Locate the cell with the specified text and output its (X, Y) center coordinate. 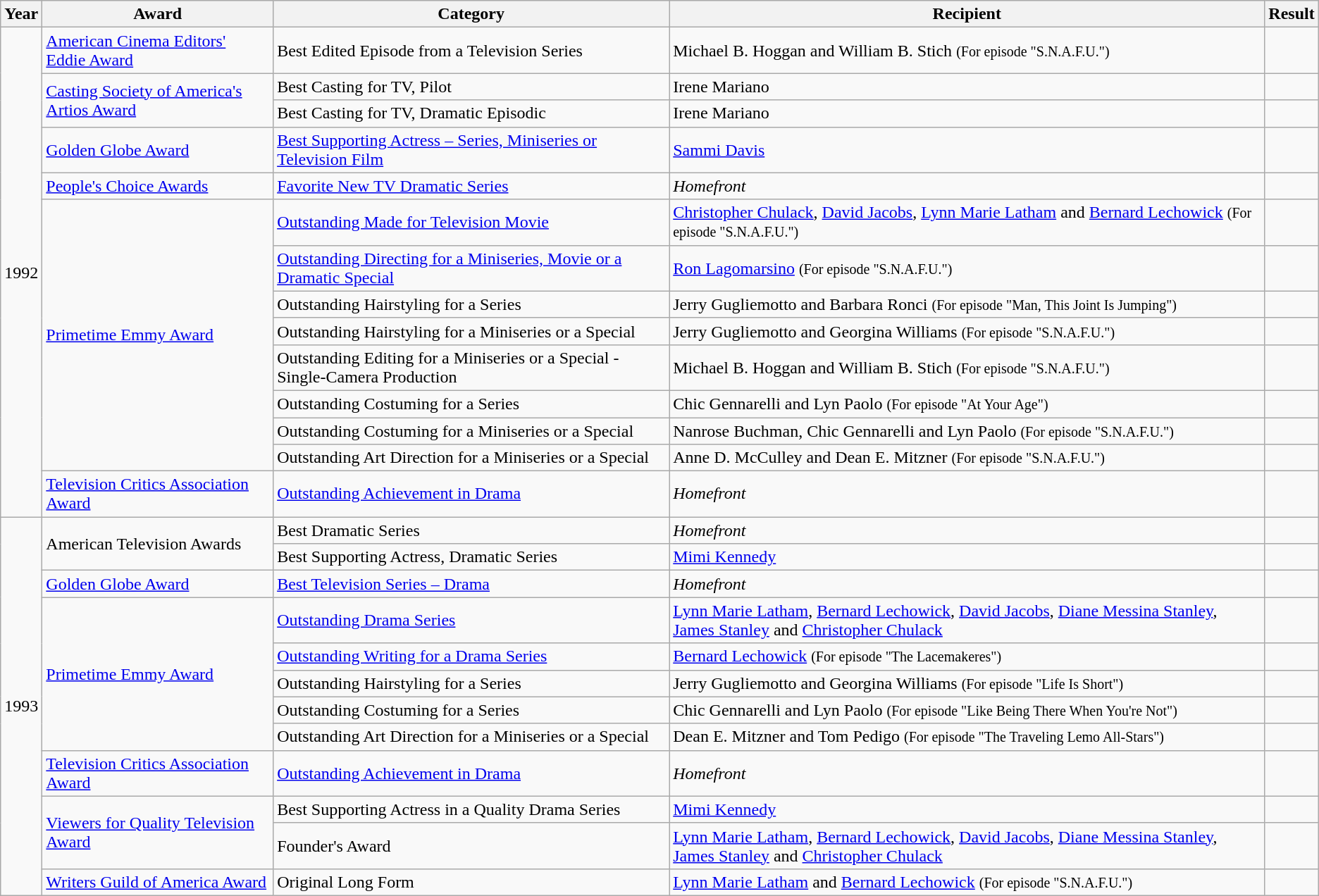
Dean E. Mitzner and Tom Pedigo (For episode "The Traveling Lemo All-Stars") (967, 737)
Best Dramatic Series (471, 530)
Best Casting for TV, Pilot (471, 87)
1993 (21, 707)
Christopher Chulack, David Jacobs, Lynn Marie Latham and Bernard Lechowick (For episode "S.N.A.F.U.") (967, 223)
Best Edited Episode from a Television Series (471, 51)
Best Supporting Actress – Series, Miniseries or Television Film (471, 149)
American Cinema Editors' Eddie Award (158, 51)
Jerry Gugliemotto and Barbara Ronci (For episode "Man, This Joint Is Jumping") (967, 304)
Bernard Lechowick (For episode "The Lacemakeres") (967, 657)
Best Television Series – Drama (471, 584)
Outstanding Made for Television Movie (471, 223)
Nanrose Buchman, Chic Gennarelli and Lyn Paolo (For episode "S.N.A.F.U.") (967, 430)
Writers Guild of America Award (158, 882)
American Television Awards (158, 544)
Anne D. McCulley and Dean E. Mitzner (For episode "S.N.A.F.U.") (967, 458)
Jerry Gugliemotto and Georgina Williams (For episode "S.N.A.F.U.") (967, 331)
Outstanding Costuming for a Miniseries or a Special (471, 430)
Founder's Award (471, 845)
Best Casting for TV, Dramatic Episodic (471, 113)
People's Choice Awards (158, 186)
Viewers for Quality Television Award (158, 833)
Chic Gennarelli and Lyn Paolo (For episode "Like Being There When You're Not") (967, 710)
Outstanding Directing for a Miniseries, Movie or a Dramatic Special (471, 268)
Ron Lagomarsino (For episode "S.N.A.F.U.") (967, 268)
Recipient (967, 14)
Award (158, 14)
Chic Gennarelli and Lyn Paolo (For episode "At Your Age") (967, 404)
1992 (21, 272)
Favorite New TV Dramatic Series (471, 186)
Original Long Form (471, 882)
Outstanding Editing for a Miniseries or a Special - Single-Camera Production (471, 368)
Casting Society of America's Artios Award (158, 100)
Lynn Marie Latham and Bernard Lechowick (For episode "S.N.A.F.U.") (967, 882)
Result (1292, 14)
Category (471, 14)
Sammi Davis (967, 149)
Year (21, 14)
Outstanding Hairstyling for a Miniseries or a Special (471, 331)
Jerry Gugliemotto and Georgina Williams (For episode "Life Is Short") (967, 683)
Outstanding Drama Series (471, 620)
Outstanding Writing for a Drama Series (471, 657)
Best Supporting Actress in a Quality Drama Series (471, 809)
Best Supporting Actress, Dramatic Series (471, 557)
